Pinpoint the cell where the given text exists, returning its [x, y] midpoint coordinate. 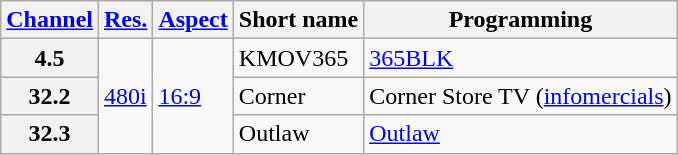
32.2 [50, 96]
Programming [520, 20]
Short name [298, 20]
365BLK [520, 58]
Aspect [193, 20]
4.5 [50, 58]
Channel [50, 20]
KMOV365 [298, 58]
Corner [298, 96]
16:9 [193, 96]
Corner Store TV (infomercials) [520, 96]
Res. [126, 20]
480i [126, 96]
32.3 [50, 134]
